From the cell containing the given text, extract its center point as (x, y) coordinate. 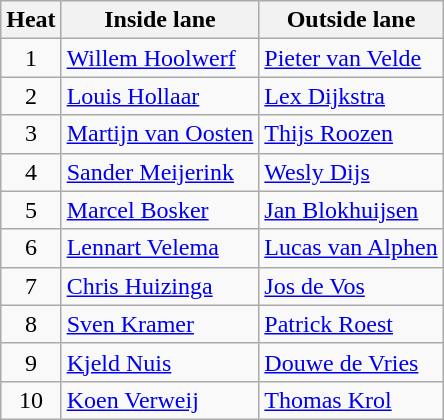
Sven Kramer (160, 324)
5 (31, 210)
3 (31, 134)
Outside lane (351, 20)
Wesly Dijs (351, 172)
Jos de Vos (351, 286)
Inside lane (160, 20)
Louis Hollaar (160, 96)
10 (31, 400)
Jan Blokhuijsen (351, 210)
9 (31, 362)
Marcel Bosker (160, 210)
Willem Hoolwerf (160, 58)
Heat (31, 20)
2 (31, 96)
Kjeld Nuis (160, 362)
Koen Verweij (160, 400)
Sander Meijerink (160, 172)
8 (31, 324)
Lennart Velema (160, 248)
Thomas Krol (351, 400)
Douwe de Vries (351, 362)
Chris Huizinga (160, 286)
7 (31, 286)
1 (31, 58)
4 (31, 172)
Pieter van Velde (351, 58)
6 (31, 248)
Martijn van Oosten (160, 134)
Patrick Roest (351, 324)
Lucas van Alphen (351, 248)
Thijs Roozen (351, 134)
Lex Dijkstra (351, 96)
